Provide the [X, Y] coordinate of the cell's center where the given text is located.  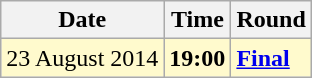
Final [271, 58]
23 August 2014 [82, 58]
Time [198, 20]
Date [82, 20]
Round [271, 20]
19:00 [198, 58]
